Search for the cell housing the specified text and yield its (X, Y) center coordinate. 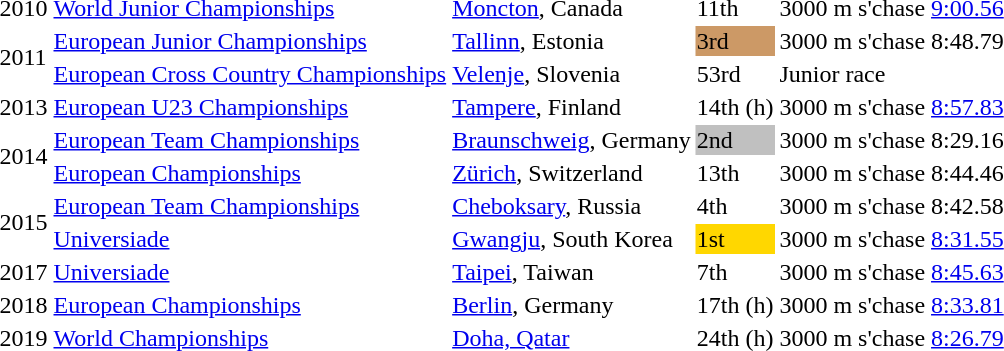
Berlin, Germany (572, 305)
Tallinn, Estonia (572, 41)
European Junior Championships (250, 41)
Junior race (852, 74)
Tampere, Finland (572, 107)
53rd (735, 74)
2nd (735, 140)
17th (h) (735, 305)
1st (735, 239)
4th (735, 206)
Braunschweig, Germany (572, 140)
Taipei, Taiwan (572, 272)
European U23 Championships (250, 107)
European Cross Country Championships (250, 74)
14th (h) (735, 107)
Cheboksary, Russia (572, 206)
Zürich, Switzerland (572, 173)
13th (735, 173)
3rd (735, 41)
7th (735, 272)
Velenje, Slovenia (572, 74)
Gwangju, South Korea (572, 239)
